Locate the cell with the specified text and output its (x, y) center coordinate. 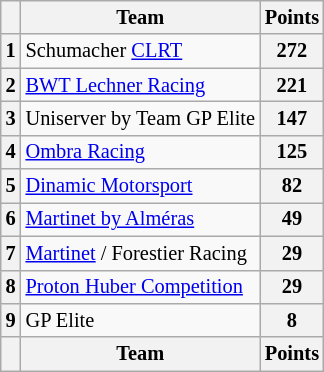
4 (11, 152)
Dinamic Motorsport (140, 186)
Ombra Racing (140, 152)
125 (292, 152)
1 (11, 51)
9 (11, 320)
Martinet by Alméras (140, 219)
Martinet / Forestier Racing (140, 253)
6 (11, 219)
82 (292, 186)
Schumacher CLRT (140, 51)
BWT Lechner Racing (140, 85)
49 (292, 219)
2 (11, 85)
221 (292, 85)
Uniserver by Team GP Elite (140, 118)
Proton Huber Competition (140, 287)
272 (292, 51)
GP Elite (140, 320)
7 (11, 253)
147 (292, 118)
5 (11, 186)
3 (11, 118)
